Return (X, Y) of the center of cell containing provided text 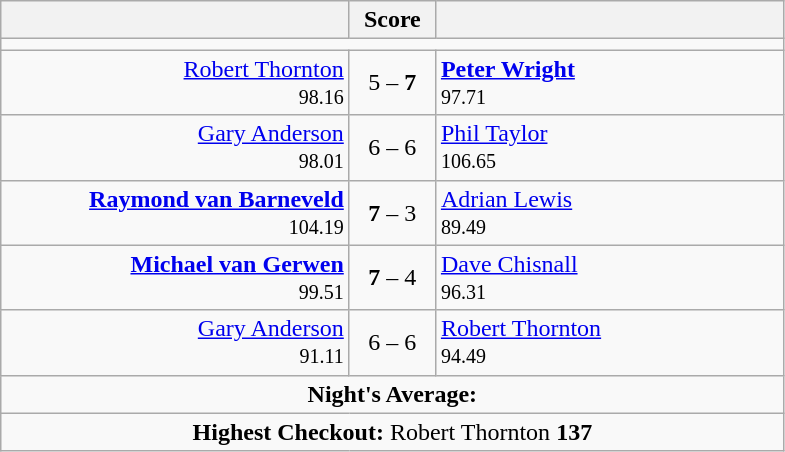
Gary Anderson 98.01 (176, 148)
Highest Checkout: Robert Thornton 137 (392, 432)
Night's Average: (392, 394)
Raymond van Barneveld 104.19 (176, 212)
Michael van Gerwen 99.51 (176, 278)
Dave Chisnall 96.31 (610, 278)
Adrian Lewis 89.49 (610, 212)
Peter Wright 97.71 (610, 82)
7 – 3 (392, 212)
7 – 4 (392, 278)
Robert Thornton 94.49 (610, 342)
Gary Anderson 91.11 (176, 342)
Score (392, 20)
5 – 7 (392, 82)
Robert Thornton 98.16 (176, 82)
Phil Taylor 106.65 (610, 148)
